Detect which cell encompasses the target text, then output its [x, y] center coordinate. 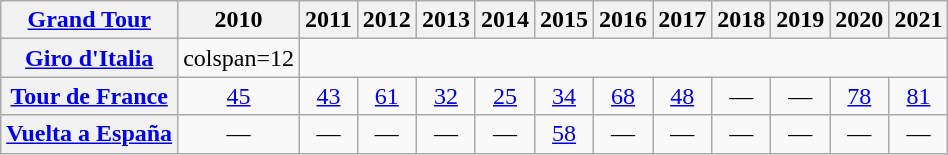
2017 [682, 20]
Vuelta a España [90, 134]
Giro d'Italia [90, 58]
43 [329, 96]
34 [564, 96]
colspan=12 [239, 58]
78 [860, 96]
2016 [624, 20]
2018 [742, 20]
45 [239, 96]
2021 [918, 20]
Tour de France [90, 96]
Grand Tour [90, 20]
25 [504, 96]
2019 [800, 20]
32 [446, 96]
2015 [564, 20]
2020 [860, 20]
61 [386, 96]
2012 [386, 20]
48 [682, 96]
2011 [329, 20]
2014 [504, 20]
58 [564, 134]
68 [624, 96]
2010 [239, 20]
2013 [446, 20]
81 [918, 96]
